From the cell containing the given text, extract its center point as [x, y] coordinate. 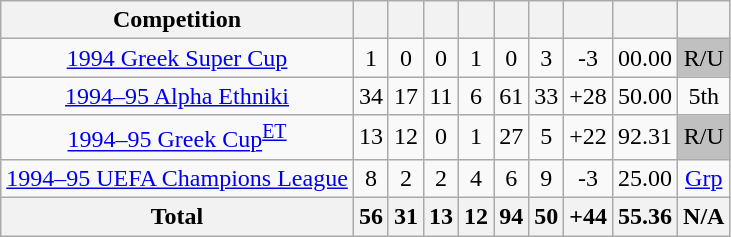
92.31 [644, 138]
N/A [704, 217]
8 [370, 178]
1994–95 Greek CupET [178, 138]
1994–95 UEFA Champions League [178, 178]
5th [704, 96]
4 [476, 178]
11 [440, 96]
Grp [704, 178]
Total [178, 217]
94 [512, 217]
55.36 [644, 217]
Competition [178, 20]
31 [406, 217]
34 [370, 96]
5 [546, 138]
9 [546, 178]
00.00 [644, 58]
+44 [588, 217]
1994 Greek Super Cup [178, 58]
61 [512, 96]
56 [370, 217]
50 [546, 217]
+22 [588, 138]
3 [546, 58]
50.00 [644, 96]
17 [406, 96]
1994–95 Alpha Ethniki [178, 96]
27 [512, 138]
33 [546, 96]
25.00 [644, 178]
+28 [588, 96]
